From the cell containing the given text, extract its center point as (x, y) coordinate. 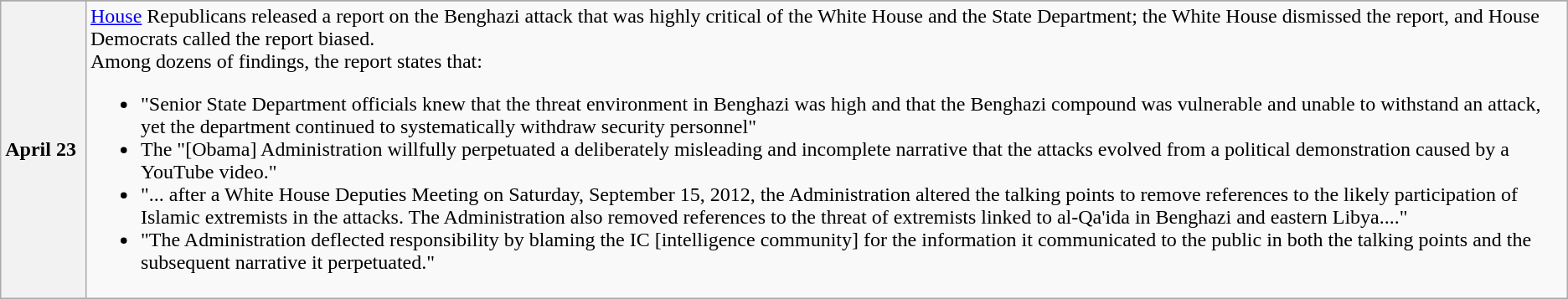
April 23 (44, 150)
